Search for the cell housing the specified text and yield its (x, y) center coordinate. 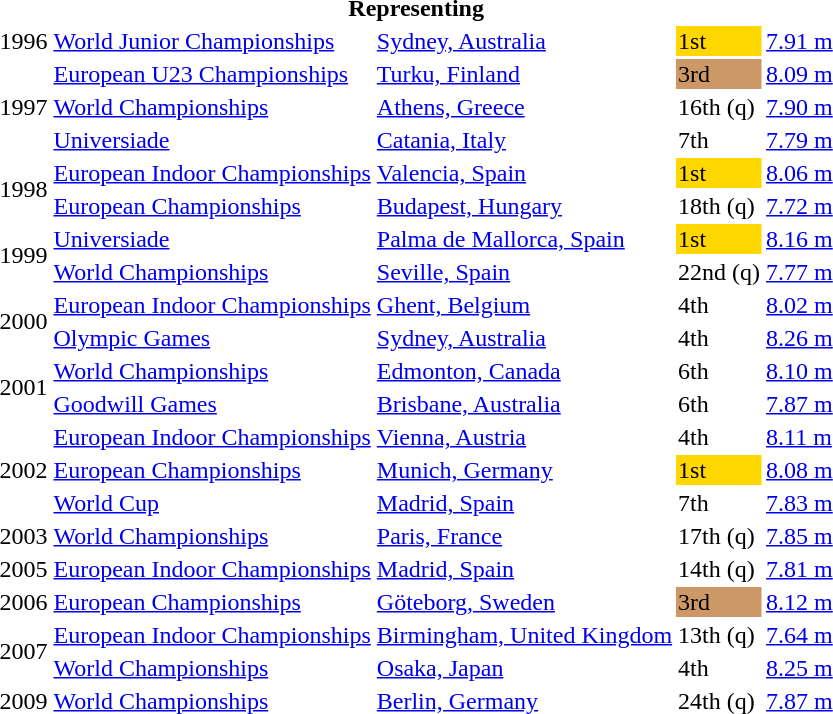
Munich, Germany (524, 470)
Paris, France (524, 536)
17th (q) (720, 536)
Olympic Games (212, 338)
Birmingham, United Kingdom (524, 635)
Osaka, Japan (524, 668)
14th (q) (720, 569)
13th (q) (720, 635)
Edmonton, Canada (524, 371)
Seville, Spain (524, 272)
Vienna, Austria (524, 437)
16th (q) (720, 107)
Athens, Greece (524, 107)
22nd (q) (720, 272)
18th (q) (720, 206)
European U23 Championships (212, 74)
Goodwill Games (212, 404)
World Junior Championships (212, 41)
Budapest, Hungary (524, 206)
Ghent, Belgium (524, 305)
Göteborg, Sweden (524, 602)
World Cup (212, 503)
Turku, Finland (524, 74)
Brisbane, Australia (524, 404)
Palma de Mallorca, Spain (524, 239)
Valencia, Spain (524, 173)
Catania, Italy (524, 140)
